Pinpoint the cell where the given text exists, returning its [x, y] midpoint coordinate. 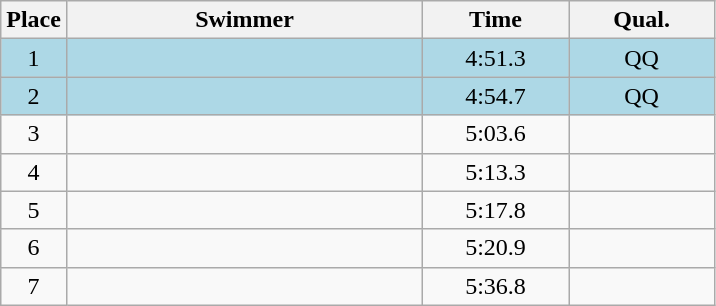
5:36.8 [496, 286]
3 [34, 134]
5:20.9 [496, 248]
Qual. [642, 20]
Swimmer [244, 20]
5:13.3 [496, 172]
5 [34, 210]
Time [496, 20]
2 [34, 96]
5:17.8 [496, 210]
6 [34, 248]
Place [34, 20]
4:54.7 [496, 96]
7 [34, 286]
4:51.3 [496, 58]
4 [34, 172]
5:03.6 [496, 134]
1 [34, 58]
